Extract the [X, Y] coordinate from the center of the cell holding the provided text.  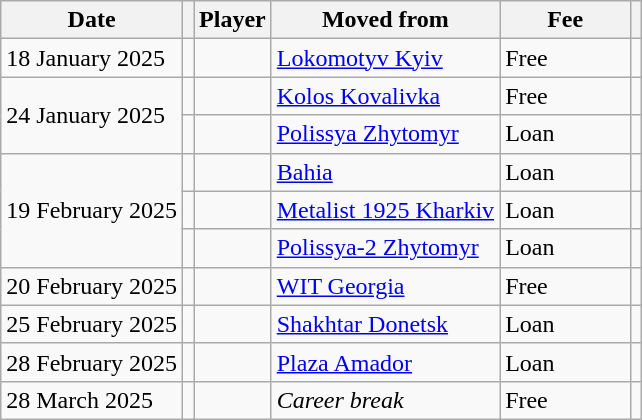
25 February 2025 [92, 324]
Polissya Zhytomyr [385, 134]
Moved from [385, 20]
19 February 2025 [92, 210]
Plaza Amador [385, 362]
Polissya-2 Zhytomyr [385, 248]
Lokomotyv Kyiv [385, 58]
28 March 2025 [92, 400]
Career break [385, 400]
Fee [566, 20]
Player [233, 20]
Shakhtar Donetsk [385, 324]
18 January 2025 [92, 58]
Date [92, 20]
WIT Georgia [385, 286]
Metalist 1925 Kharkiv [385, 210]
20 February 2025 [92, 286]
Kolos Kovalivka [385, 96]
28 February 2025 [92, 362]
24 January 2025 [92, 115]
Bahia [385, 172]
